Return the [X, Y] coordinate for the center point of the cell that contains the specified text.  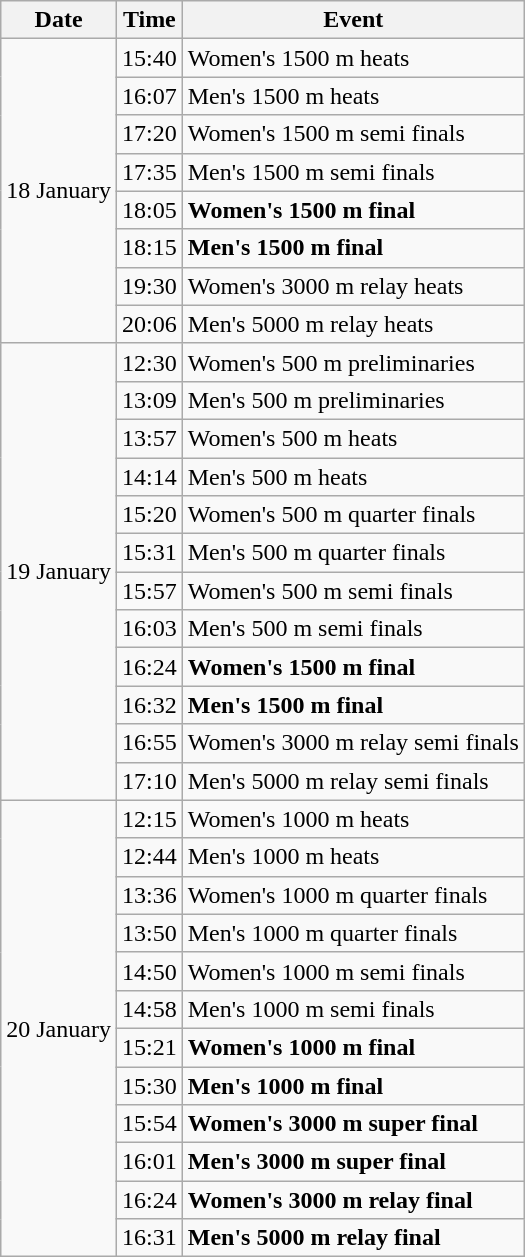
15:31 [149, 553]
Women's 3000 m relay final [353, 1200]
Women's 1500 m heats [353, 58]
Women's 500 m preliminaries [353, 362]
Time [149, 20]
Women's 1000 m heats [353, 819]
16:55 [149, 743]
15:40 [149, 58]
13:09 [149, 400]
Men's 1000 m semi finals [353, 1009]
Women's 500 m semi finals [353, 591]
18:15 [149, 248]
Men's 5000 m relay semi finals [353, 781]
16:01 [149, 1162]
13:57 [149, 438]
14:50 [149, 971]
Men's 5000 m relay final [353, 1238]
18 January [59, 191]
Men's 1000 m quarter finals [353, 933]
Women's 1000 m quarter finals [353, 895]
Men's 1500 m heats [353, 96]
15:21 [149, 1047]
16:07 [149, 96]
Date [59, 20]
13:36 [149, 895]
17:10 [149, 781]
17:20 [149, 134]
19:30 [149, 286]
Event [353, 20]
Men's 500 m heats [353, 477]
16:32 [149, 705]
13:50 [149, 933]
Women's 500 m heats [353, 438]
Men's 500 m quarter finals [353, 553]
Women's 3000 m relay semi finals [353, 743]
Men's 3000 m super final [353, 1162]
Women's 1500 m semi finals [353, 134]
19 January [59, 572]
Men's 1000 m heats [353, 857]
12:44 [149, 857]
Men's 5000 m relay heats [353, 324]
15:57 [149, 591]
15:30 [149, 1085]
Women's 500 m quarter finals [353, 515]
14:58 [149, 1009]
20 January [59, 1028]
Women's 1000 m semi finals [353, 971]
16:31 [149, 1238]
Women's 3000 m relay heats [353, 286]
Men's 500 m preliminaries [353, 400]
Men's 1000 m final [353, 1085]
16:03 [149, 629]
17:35 [149, 172]
12:30 [149, 362]
15:54 [149, 1124]
Men's 500 m semi finals [353, 629]
Men's 1500 m semi finals [353, 172]
15:20 [149, 515]
18:05 [149, 210]
Women's 3000 m super final [353, 1124]
12:15 [149, 819]
20:06 [149, 324]
14:14 [149, 477]
Women's 1000 m final [353, 1047]
